Provide the [X, Y] coordinate of the cell's center where the given text is located.  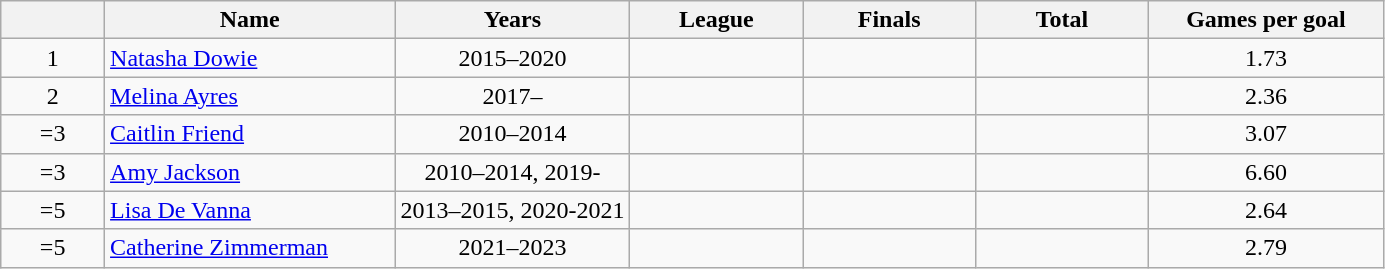
6.60 [1266, 172]
2.36 [1266, 96]
2015–2020 [512, 58]
2010–2014, 2019- [512, 172]
Caitlin Friend [250, 134]
League [716, 20]
Natasha Dowie [250, 58]
3.07 [1266, 134]
1 [53, 58]
1.73 [1266, 58]
2013–2015, 2020-2021 [512, 210]
Lisa De Vanna [250, 210]
Amy Jackson [250, 172]
Melina Ayres [250, 96]
2010–2014 [512, 134]
Total [1062, 20]
Catherine Zimmerman [250, 248]
2.64 [1266, 210]
Name [250, 20]
Games per goal [1266, 20]
2021–2023 [512, 248]
2 [53, 96]
2017– [512, 96]
Finals [890, 20]
Years [512, 20]
2.79 [1266, 248]
